Detect which cell encompasses the target text, then output its [X, Y] center coordinate. 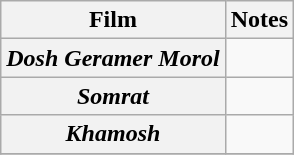
Khamosh [113, 134]
Notes [259, 20]
Somrat [113, 96]
Dosh Geramer Morol [113, 58]
Film [113, 20]
